Return (x, y) of the center of cell containing provided text 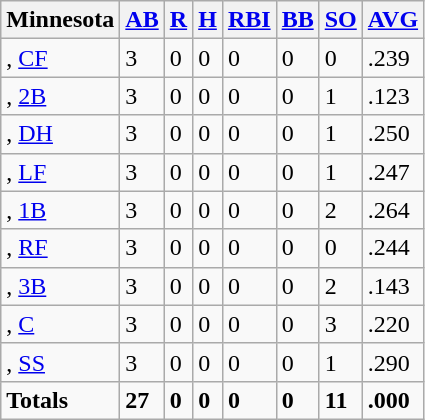
.247 (392, 172)
.290 (392, 362)
.239 (392, 58)
BB (298, 20)
, 2B (60, 96)
.220 (392, 324)
SO (340, 20)
, DH (60, 134)
H (208, 20)
.264 (392, 210)
.123 (392, 96)
, SS (60, 362)
27 (142, 400)
AB (142, 20)
, 3B (60, 286)
.250 (392, 134)
, RF (60, 248)
, CF (60, 58)
, C (60, 324)
Minnesota (60, 20)
, 1B (60, 210)
.000 (392, 400)
11 (340, 400)
, LF (60, 172)
RBI (249, 20)
AVG (392, 20)
.244 (392, 248)
Totals (60, 400)
.143 (392, 286)
R (178, 20)
